From the cell containing the given text, extract its center point as [X, Y] coordinate. 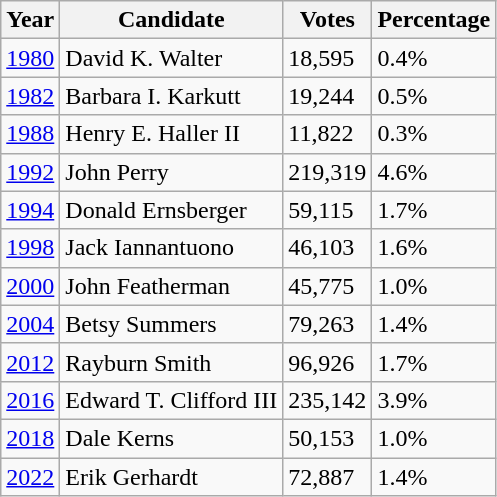
David K. Walter [172, 58]
Edward T. Clifford III [172, 400]
Betsy Summers [172, 324]
2004 [30, 324]
2018 [30, 438]
11,822 [328, 134]
Jack Iannantuono [172, 248]
46,103 [328, 248]
0.3% [434, 134]
Votes [328, 20]
1992 [30, 172]
72,887 [328, 477]
0.4% [434, 58]
Barbara I. Karkutt [172, 96]
2016 [30, 400]
2012 [30, 362]
0.5% [434, 96]
Rayburn Smith [172, 362]
2022 [30, 477]
1982 [30, 96]
96,926 [328, 362]
Candidate [172, 20]
3.9% [434, 400]
59,115 [328, 210]
1988 [30, 134]
Donald Ernsberger [172, 210]
4.6% [434, 172]
John Featherman [172, 286]
Henry E. Haller II [172, 134]
1998 [30, 248]
50,153 [328, 438]
1.6% [434, 248]
79,263 [328, 324]
Dale Kerns [172, 438]
235,142 [328, 400]
1980 [30, 58]
2000 [30, 286]
45,775 [328, 286]
18,595 [328, 58]
19,244 [328, 96]
1994 [30, 210]
Year [30, 20]
219,319 [328, 172]
John Perry [172, 172]
Erik Gerhardt [172, 477]
Percentage [434, 20]
